Identify which cell holds the provided text, then report its [x, y] central coordinate. 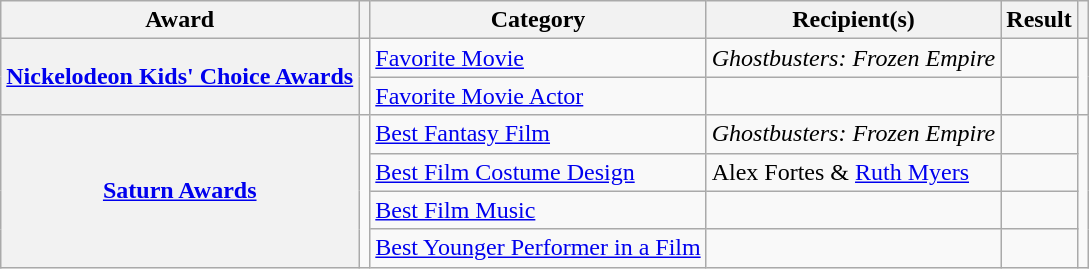
Category [538, 20]
Best Film Music [538, 210]
Alex Fortes & Ruth Myers [854, 172]
Best Fantasy Film [538, 134]
Result [1039, 20]
Favorite Movie [538, 58]
Nickelodeon Kids' Choice Awards [180, 77]
Award [180, 20]
Saturn Awards [180, 191]
Recipient(s) [854, 20]
Best Film Costume Design [538, 172]
Best Younger Performer in a Film [538, 248]
Favorite Movie Actor [538, 96]
